Detect which cell encompasses the target text, then output its [x, y] center coordinate. 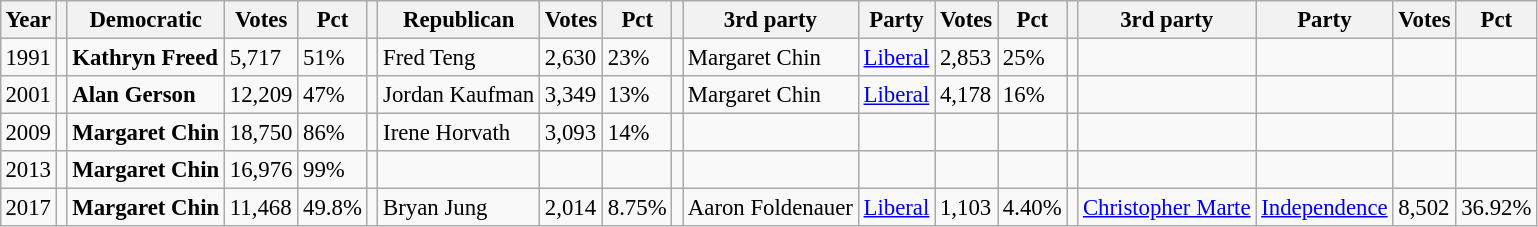
12,209 [260, 95]
86% [332, 133]
2009 [28, 133]
51% [332, 57]
16% [1032, 95]
Irene Horvath [459, 133]
11,468 [260, 208]
4,178 [966, 95]
Bryan Jung [459, 208]
49.8% [332, 208]
Alan Gerson [146, 95]
2013 [28, 170]
2,014 [572, 208]
3,093 [572, 133]
2001 [28, 95]
16,976 [260, 170]
14% [636, 133]
47% [332, 95]
Kathryn Freed [146, 57]
13% [636, 95]
18,750 [260, 133]
99% [332, 170]
23% [636, 57]
4.40% [1032, 208]
Republican [459, 20]
8.75% [636, 208]
Independence [1324, 208]
25% [1032, 57]
Democratic [146, 20]
Aaron Foldenauer [771, 208]
2,853 [966, 57]
8,502 [1424, 208]
2,630 [572, 57]
Christopher Marte [1167, 208]
Jordan Kaufman [459, 95]
2017 [28, 208]
Year [28, 20]
36.92% [1496, 208]
5,717 [260, 57]
1991 [28, 57]
3,349 [572, 95]
1,103 [966, 208]
Fred Teng [459, 57]
